Output the (x, y) coordinate of the center of the cell containing the given text.  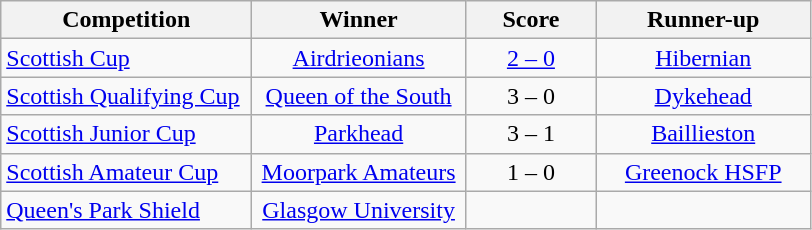
Scottish Qualifying Cup (126, 96)
Scottish Amateur Cup (126, 172)
Scottish Cup (126, 58)
Queen's Park Shield (126, 210)
1 – 0 (530, 172)
Hibernian (703, 58)
Scottish Junior Cup (126, 134)
Competition (126, 20)
2 – 0 (530, 58)
Glasgow University (359, 210)
Runner-up (703, 20)
Score (530, 20)
Parkhead (359, 134)
3 – 1 (530, 134)
3 – 0 (530, 96)
Greenock HSFP (703, 172)
Winner (359, 20)
Baillieston (703, 134)
Queen of the South (359, 96)
Moorpark Amateurs (359, 172)
Airdrieonians (359, 58)
Dykehead (703, 96)
